Detect which cell encompasses the target text, then output its [x, y] center coordinate. 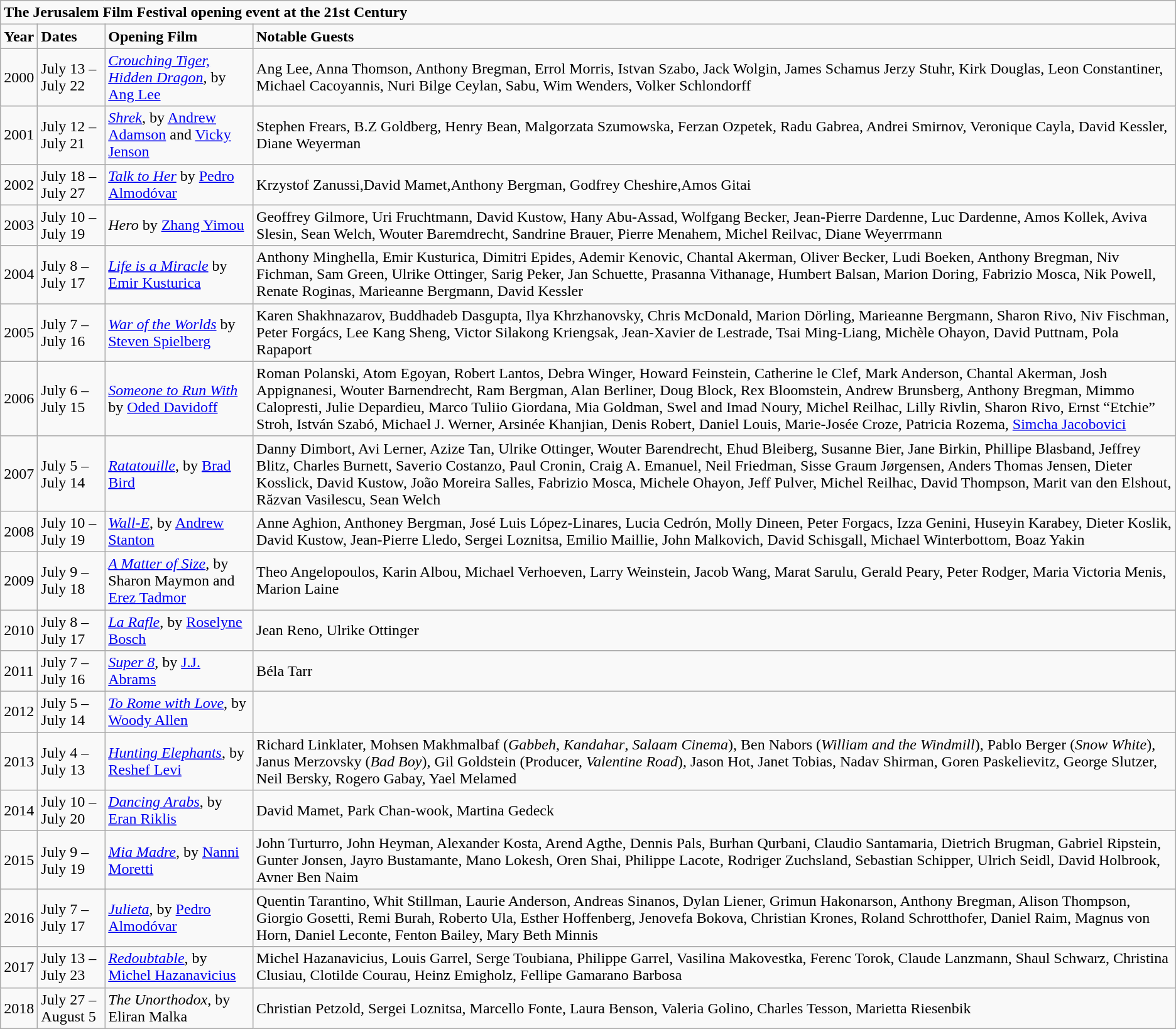
The Jerusalem Film Festival opening event at the 21st Century [588, 13]
2005 [19, 332]
Year [19, 36]
Dancing Arabs, by Eran Riklis [179, 810]
David Mamet, Park Chan-wook, Martina Gedeck [715, 810]
2006 [19, 398]
July 10 – July 20 [72, 810]
Opening Film [179, 36]
Notable Guests [715, 36]
The Unorthodox, by Eliran Malka [179, 1008]
2010 [19, 629]
July 12 – July 21 [72, 135]
Béla Tarr [715, 671]
Redoubtable, by Michel Hazanavicius [179, 967]
July 13 – July 22 [72, 77]
Super 8, by J.J. Abrams [179, 671]
Wall-E, by Andrew Stanton [179, 531]
July 9 – July 18 [72, 580]
2001 [19, 135]
July 18 – July 27 [72, 185]
Christian Petzold, Sergei Loznitsa, Marcello Fonte, Laura Benson, Valeria Golino, Charles Tesson, Marietta Riesenbik [715, 1008]
Dates [72, 36]
2017 [19, 967]
2002 [19, 185]
Hero by Zhang Yimou [179, 225]
To Rome with Love, by Woody Allen [179, 712]
July 6 – July 15 [72, 398]
Hunting Elephants, by Reshef Levi [179, 761]
2008 [19, 531]
Ratatouille, by Brad Bird [179, 474]
2000 [19, 77]
2015 [19, 860]
Shrek, by Andrew Adamson and Vicky Jenson [179, 135]
2012 [19, 712]
Life is a Miracle by Emir Kusturica [179, 275]
July 7 – July 17 [72, 918]
A Matter of Size, by Sharon Maymon and Erez Tadmor [179, 580]
2007 [19, 474]
War of the Worlds by Steven Spielberg [179, 332]
July 9 – July 19 [72, 860]
2016 [19, 918]
Talk to Her by Pedro Almodóvar [179, 185]
Julieta, by Pedro Almodóvar [179, 918]
2003 [19, 225]
Jean Reno, Ulrike Ottinger [715, 629]
2013 [19, 761]
2011 [19, 671]
Krzystof Zanussi,David Mamet,Anthony Bergman, Godfrey Cheshire,Amos Gitai [715, 185]
July 27 – August 5 [72, 1008]
2009 [19, 580]
July 4 – July 13 [72, 761]
La Rafle, by Roselyne Bosch [179, 629]
2014 [19, 810]
2004 [19, 275]
July 13 – July 23 [72, 967]
Mia Madre, by Nanni Moretti [179, 860]
Someone to Run With by Oded Davidoff [179, 398]
Crouching Tiger, Hidden Dragon, by Ang Lee [179, 77]
2018 [19, 1008]
